From the cell containing the given text, extract its center point as (X, Y) coordinate. 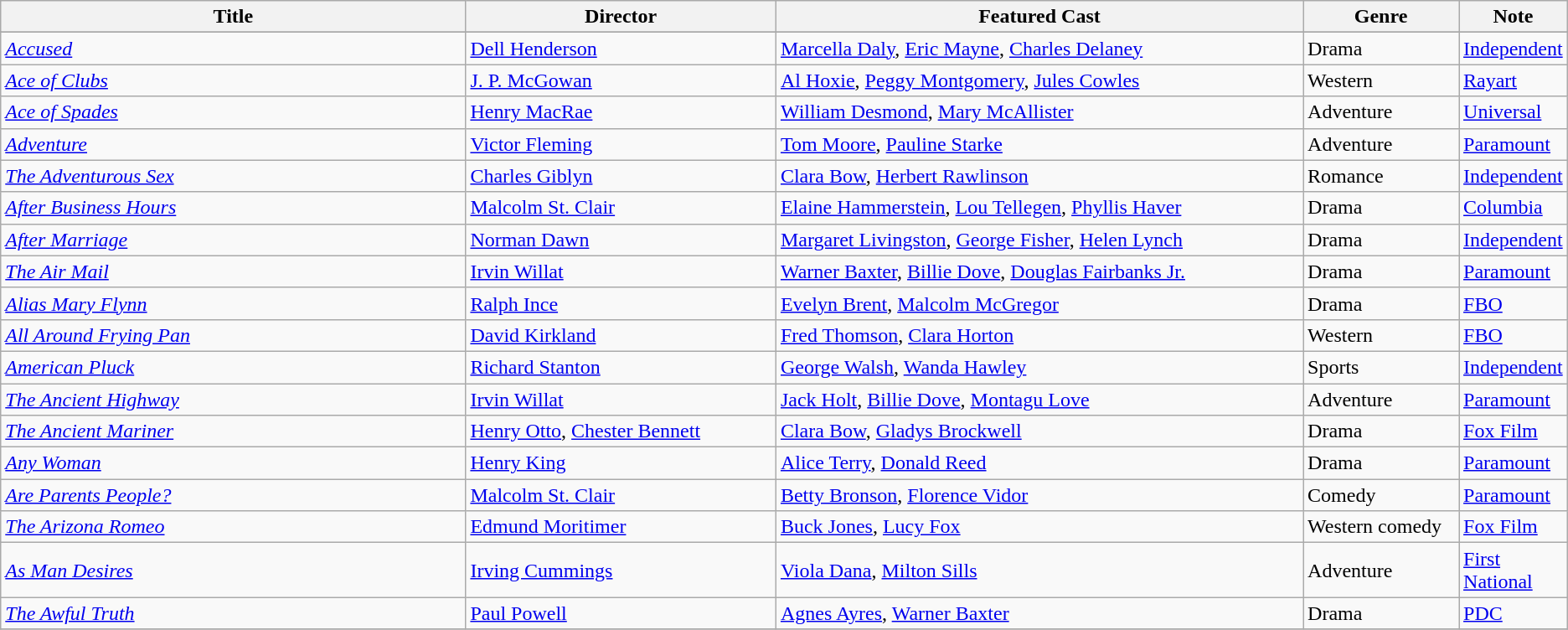
As Man Desires (233, 570)
Edmund Moritimer (621, 527)
All Around Frying Pan (233, 335)
First National (1514, 570)
Director (621, 17)
Al Hoxie, Peggy Montgomery, Jules Cowles (1039, 80)
David Kirkland (621, 335)
Henry MacRae (621, 112)
Jack Holt, Billie Dove, Montagu Love (1039, 400)
Warner Baxter, Billie Dove, Douglas Fairbanks Jr. (1039, 271)
PDC (1514, 613)
Columbia (1514, 208)
The Awful Truth (233, 613)
Universal (1514, 112)
J. P. McGowan (621, 80)
American Pluck (233, 367)
Rayart (1514, 80)
Note (1514, 17)
Charles Giblyn (621, 176)
Ralph Ince (621, 303)
Accused (233, 49)
Norman Dawn (621, 240)
Paul Powell (621, 613)
Genre (1381, 17)
Buck Jones, Lucy Fox (1039, 527)
Henry Otto, Chester Bennett (621, 431)
The Ancient Highway (233, 400)
Western comedy (1381, 527)
The Ancient Mariner (233, 431)
Title (233, 17)
Comedy (1381, 495)
Richard Stanton (621, 367)
Marcella Daly, Eric Mayne, Charles Delaney (1039, 49)
Clara Bow, Herbert Rawlinson (1039, 176)
Featured Cast (1039, 17)
Viola Dana, Milton Sills (1039, 570)
Sports (1381, 367)
Any Woman (233, 463)
The Arizona Romeo (233, 527)
The Air Mail (233, 271)
Tom Moore, Pauline Starke (1039, 144)
Dell Henderson (621, 49)
Ace of Spades (233, 112)
George Walsh, Wanda Hawley (1039, 367)
Margaret Livingston, George Fisher, Helen Lynch (1039, 240)
Are Parents People? (233, 495)
Agnes Ayres, Warner Baxter (1039, 613)
Betty Bronson, Florence Vidor (1039, 495)
Ace of Clubs (233, 80)
Clara Bow, Gladys Brockwell (1039, 431)
Irving Cummings (621, 570)
The Adventurous Sex (233, 176)
Romance (1381, 176)
Evelyn Brent, Malcolm McGregor (1039, 303)
Elaine Hammerstein, Lou Tellegen, Phyllis Haver (1039, 208)
After Marriage (233, 240)
Fred Thomson, Clara Horton (1039, 335)
Henry King (621, 463)
Victor Fleming (621, 144)
Alice Terry, Donald Reed (1039, 463)
William Desmond, Mary McAllister (1039, 112)
Alias Mary Flynn (233, 303)
After Business Hours (233, 208)
